Find where the given text appears and provide that cell's center as (x, y) coordinate. 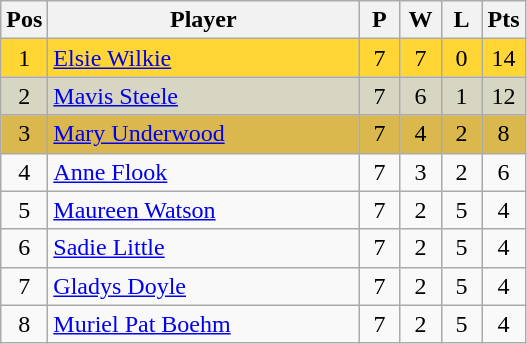
14 (504, 58)
Anne Flook (204, 172)
Mary Underwood (204, 134)
Mavis Steele (204, 96)
Maureen Watson (204, 210)
Elsie Wilkie (204, 58)
12 (504, 96)
Sadie Little (204, 248)
P (380, 20)
L (462, 20)
0 (462, 58)
W (420, 20)
Pos (24, 20)
Gladys Doyle (204, 286)
Pts (504, 20)
Muriel Pat Boehm (204, 324)
Player (204, 20)
